Return the (X, Y) coordinate for the center point of the cell that contains the specified text.  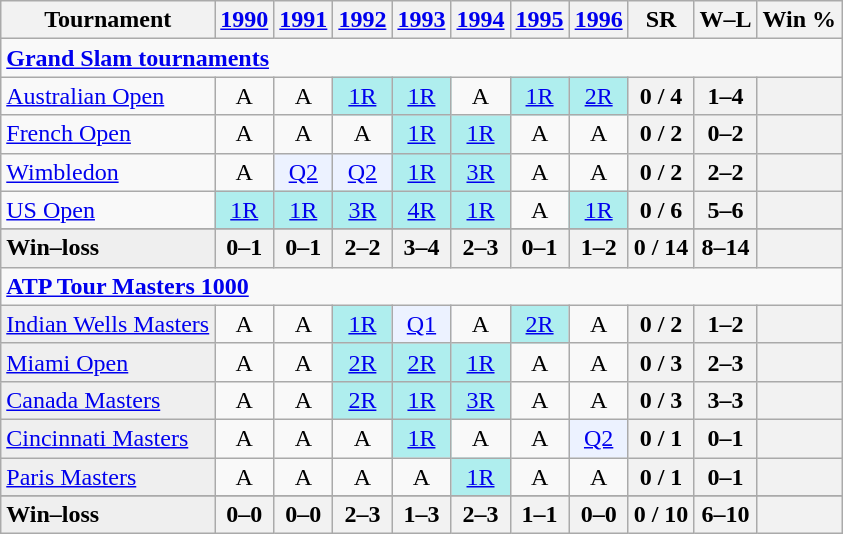
Wimbledon (108, 172)
6–10 (726, 515)
0 / 4 (661, 96)
Paris Masters (108, 477)
Grand Slam tournaments (422, 58)
Win % (800, 20)
Canada Masters (108, 400)
ATP Tour Masters 1000 (422, 286)
3–3 (726, 400)
8–14 (726, 248)
Australian Open (108, 96)
Cincinnati Masters (108, 438)
1–4 (726, 96)
3–4 (422, 248)
1–3 (422, 515)
Tournament (108, 20)
0 / 6 (661, 210)
1996 (598, 20)
5–6 (726, 210)
Indian Wells Masters (108, 324)
W–L (726, 20)
1995 (540, 20)
1–1 (540, 515)
1994 (480, 20)
0–2 (726, 134)
SR (661, 20)
1993 (422, 20)
1992 (362, 20)
0 / 10 (661, 515)
Miami Open (108, 362)
Q1 (422, 324)
0 / 14 (661, 248)
4R (422, 210)
French Open (108, 134)
1991 (304, 20)
US Open (108, 210)
1990 (244, 20)
